For the text-containing cell, return its midpoint in (X, Y) coordinate format. 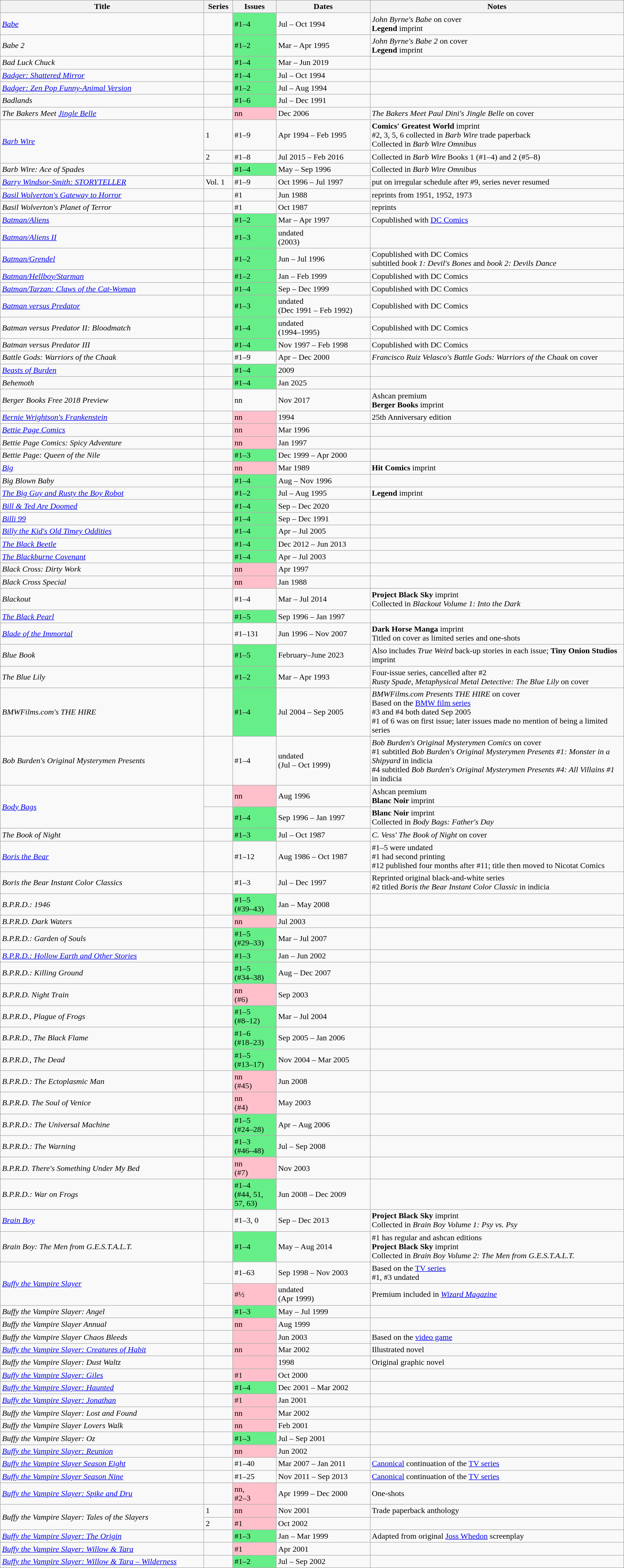
Jun – Jul 1996 (323, 259)
Original graphic novel (497, 1362)
Jul – Dec 1991 (323, 101)
#1–3, 0 (255, 1221)
Jan – Feb 1999 (323, 276)
reprints (497, 208)
Aug 1999 (323, 1324)
Buffy the Vampire Slayer Season Eight (102, 1464)
Nov 2004 – Mar 2005 (323, 1059)
#1–5(#39–43) (255, 904)
Apr 1999 – Dec 2000 (323, 1494)
Oct 2000 (323, 1375)
Jun 1988 (323, 195)
nn(#6) (255, 995)
B.P.R.D.: 1946 (102, 904)
Jul 2015 – Feb 2016 (323, 157)
Based on the TV series#1, #3 undated (497, 1273)
Boris the Bear (102, 856)
Barry Windsor-Smith: STORYTELLER (102, 182)
Badlands (102, 101)
B.P.R.D.: Hollow Earth and Other Stories (102, 956)
Jun 2003 (323, 1337)
#1–6(#18–23) (255, 1038)
Bernie Wrightson's Frankenstein (102, 417)
May – Aug 2014 (323, 1247)
Dec 2006 (323, 113)
1998 (323, 1362)
Apr 2001 (323, 1549)
Jul – Aug 1995 (323, 493)
Dark Horse Manga imprintTitled on cover as limited series and one-shots (497, 634)
B.P.R.D.: The Universal Machine (102, 1125)
Buffy the Vampire Slayer: Angel (102, 1311)
Jul – Sep 2008 (323, 1147)
#1–3(#46–48) (255, 1147)
Buffy the Vampire Slayer: Lost and Found (102, 1413)
Blackout (102, 599)
nn(#4) (255, 1103)
Trade paperback anthology (497, 1511)
undated(1994–1995) (323, 328)
undated(2003) (323, 237)
Mar – Jul 2014 (323, 599)
Battle Gods: Warriors of the Chaak (102, 357)
#1–5(#34–38) (255, 973)
#1–12 (255, 856)
Buffy the Vampire Slayer: Giles (102, 1375)
Beasts of Burden (102, 370)
Barb Wire: Ace of Spades (102, 169)
#1–5(#8–12) (255, 1016)
Dates (323, 7)
B.P.R.D., The Black Flame (102, 1038)
Adapted from original Joss Whedon screenplay (497, 1536)
Buffy the Vampire Slayer: Willow & Tara – Wilderness (102, 1561)
Buffy the Vampire Slayer: The Origin (102, 1536)
Jan 1997 (323, 443)
Collected in Barb Wire Books 1 (#1–4) and 2 (#5–8) (497, 157)
Brain Boy (102, 1221)
Also includes True Weird back-up stories in each issue; Tiny Onion Studios imprint (497, 655)
#1–4(#44, 51,57, 63) (255, 1194)
Nov 2011 – Sep 2013 (323, 1476)
Sep – Dec 1999 (323, 289)
Badger: Shattered Mirror (102, 75)
John Byrne's Babe on coverLegend imprint (497, 24)
Mar – Jul 2007 (323, 939)
Premium included in Wizard Magazine (497, 1295)
25th Anniversary edition (497, 417)
#1–5(#29–33) (255, 939)
Mar 1996 (323, 430)
Series (218, 7)
The Bakers Meet Paul Dini's Jingle Belle on cover (497, 113)
Comics' Greatest World imprint#2, 3, 5, 6 collected in Barb Wire trade paperbackCollected in Barb Wire Omnibus (497, 135)
The Book of Night (102, 835)
B.P.R.D. Night Train (102, 995)
#1–40 (255, 1464)
Buffy the Vampire Slayer: Dust Waltz (102, 1362)
Billi 99 (102, 519)
Jan 1988 (323, 582)
Dec 1999 – Apr 2000 (323, 455)
B.P.R.D. There's Something Under My Bed (102, 1168)
Batman/Tarzan: Claws of the Cat-Woman (102, 289)
The Blue Lily (102, 677)
Copublished with DC Comicssubtitled book 1: Devil's Bones and book 2: Devils Dance (497, 259)
Jul 2004 – Sep 2005 (323, 712)
Buffy the Vampire Slayer: Creatures of Habit (102, 1349)
The Black Beetle (102, 544)
Batman versus Predator II: Bloodmatch (102, 328)
Buffy the Vampire Slayer Annual (102, 1324)
Sep – Dec 1991 (323, 519)
Body Bags (102, 807)
Batman versus Predator III (102, 345)
Mar – Apr 1997 (323, 220)
Mar 1989 (323, 468)
Dec 2012 – Jun 2013 (323, 544)
Jul – Dec 1997 (323, 883)
B.P.R.D.: Garden of Souls (102, 939)
#1–63 (255, 1273)
Babe (102, 24)
Collected in Barb Wire Omnibus (497, 169)
reprints from 1951, 1952, 1973 (497, 195)
Feb 2001 (323, 1426)
BMWFilms.com's THE HIRE (102, 712)
Mar – Jun 2019 (323, 63)
nn(#7) (255, 1168)
Batman/Aliens II (102, 237)
Dec 2001 – Mar 2002 (323, 1388)
Black Cross Special (102, 582)
Batman versus Predator (102, 306)
Apr – Jul 2003 (323, 557)
Nov 2003 (323, 1168)
Oct 2002 (323, 1523)
#1–6 (255, 101)
Title (102, 7)
B.P.R.D.: The Warning (102, 1147)
Brain Boy: The Men from G.E.S.T.A.L.T. (102, 1247)
Behemoth (102, 383)
Jan – Mar 1999 (323, 1536)
Jun 2008 – Dec 2009 (323, 1194)
B.P.R.D. The Soul of Venice (102, 1103)
Sep 2005 – Jan 2006 (323, 1038)
Babe 2 (102, 45)
Black Cross: Dirty Work (102, 569)
Ashcan premiumBerger Books imprint (497, 400)
Barb Wire (102, 141)
Batman/Hellboy/Starman (102, 276)
Jan – May 2008 (323, 904)
Blanc Noir imprintCollected in Body Bags: Father's Day (497, 817)
Big (102, 468)
Buffy the Vampire Slayer Lovers Walk (102, 1426)
May – Jul 1999 (323, 1311)
Sep 1998 – Nov 2003 (323, 1273)
Jul 2003 (323, 921)
Jul – Sep 2002 (323, 1561)
Based on the video game (497, 1337)
Billy the Kid's Old Timey Oddities (102, 531)
Ashcan premiumBlanc Noir imprint (497, 796)
#1–25 (255, 1476)
The Bakers Meet Jingle Belle (102, 113)
C. Vess' The Book of Night on cover (497, 835)
B.P.R.D.: War on Frogs (102, 1194)
Buffy the Vampire Slayer: Willow & Tara (102, 1549)
One-shots (497, 1494)
Illustrated novel (497, 1349)
Bettie Page Comics: Spicy Adventure (102, 443)
2009 (323, 370)
#1–5(#24–28) (255, 1125)
Mar 2007 – Jan 2011 (323, 1464)
Mar – Jul 2004 (323, 1016)
Buffy the Vampire Slayer: Haunted (102, 1388)
B.P.R.D. Dark Waters (102, 921)
1994 (323, 417)
Aug 1996 (323, 796)
Bad Luck Chuck (102, 63)
Basil Wolverton's Planet of Terror (102, 208)
undated(Apr 1999) (323, 1295)
Jan – Jun 2002 (323, 956)
Hit Comics imprint (497, 468)
John Byrne's Babe 2 on coverLegend imprint (497, 45)
#1–131 (255, 634)
Francisco Ruiz Velasco's Battle Gods: Warriors of the Chaak on cover (497, 357)
Buffy the Vampire Slayer (102, 1284)
May 2003 (323, 1103)
Apr – Dec 2000 (323, 357)
Apr 1997 (323, 569)
Badger: Zen Pop Funny-Animal Version (102, 88)
Jul – Aug 1994 (323, 88)
Blade of the Immortal (102, 634)
#1–5(#13–17) (255, 1059)
Project Black Sky imprintCollected in Brain Boy Volume 1: Psy vs. Psy (497, 1221)
#1 has regular and ashcan editionsProject Black Sky imprintCollected in Brain Boy Volume 2: The Men from G.E.S.T.A.L.T. (497, 1247)
Jun 2008 (323, 1081)
Aug – Dec 2007 (323, 973)
Jan 2025 (323, 383)
#1–8 (255, 157)
Project Black Sky imprintCollected in Blackout Volume 1: Into the Dark (497, 599)
Notes (497, 7)
Jun 2002 (323, 1451)
Apr – Aug 2006 (323, 1125)
Buffy the Vampire Slayer: Spike and Dru (102, 1494)
Boris the Bear Instant Color Classics (102, 883)
Sep – Dec 2013 (323, 1221)
Berger Books Free 2018 Preview (102, 400)
Buffy the Vampire Slayer: Jonathan (102, 1400)
Batman/Grendel (102, 259)
Four-issue series, cancelled after #2Rusty Spade, Metaphysical Metal Detective: The Blue Lily on cover (497, 677)
Jul – Oct 1987 (323, 835)
Nov 2017 (323, 400)
Buffy the Vampire Slayer Chaos Bleeds (102, 1337)
Aug – Nov 1996 (323, 481)
Nov 2001 (323, 1511)
Jan 2001 (323, 1400)
Vol. 1 (218, 182)
May – Sep 1996 (323, 169)
Aug 1986 – Oct 1987 (323, 856)
nn(#45) (255, 1081)
Bettie Page: Queen of the Nile (102, 455)
undated(Jul – Oct 1999) (323, 761)
February–June 2023 (323, 655)
Sep 2003 (323, 995)
Big Blown Baby (102, 481)
Buffy the Vampire Slayer: Tales of the Slayers (102, 1517)
Jun 1996 – Nov 2007 (323, 634)
Mar – Apr 1995 (323, 45)
undated(Dec 1991 – Feb 1992) (323, 306)
Batman/Aliens (102, 220)
B.P.R.D.: The Ectoplasmic Man (102, 1081)
The Black Pearl (102, 616)
#1–5 were undated#1 had second printing#12 published four months after #11; title then moved to Nicotat Comics (497, 856)
#½ (255, 1295)
Reprinted original black-and-white series#2 titled Boris the Bear Instant Color Classic in indicia (497, 883)
Bill & Ted Are Doomed (102, 506)
Legend imprint (497, 493)
Buffy the Vampire Slayer: Oz (102, 1438)
Apr 1994 – Feb 1995 (323, 135)
Basil Wolverton's Gateway to Horror (102, 195)
B.P.R.D.: Killing Ground (102, 973)
Nov 1997 – Feb 1998 (323, 345)
B.P.R.D., The Dead (102, 1059)
Oct 1987 (323, 208)
nn,#2–3 (255, 1494)
Sep – Dec 2020 (323, 506)
put on irregular schedule after #9, series never resumed (497, 182)
Mar – Apr 1993 (323, 677)
Blue Book (102, 655)
Buffy the Vampire Slayer: Reunion (102, 1451)
Apr – Jul 2005 (323, 531)
Oct 1996 – Jul 1997 (323, 182)
Issues (255, 7)
Bob Burden's Original Mysterymen Presents (102, 761)
Bettie Page Comics (102, 430)
B.P.R.D., Plague of Frogs (102, 1016)
The Big Guy and Rusty the Boy Robot (102, 493)
The Blackburne Covenant (102, 557)
Buffy the Vampire Slayer Season Nine (102, 1476)
Jul – Sep 2001 (323, 1438)
